Capture the cell that displays the provided text and extract its (X, Y) central coordinate. 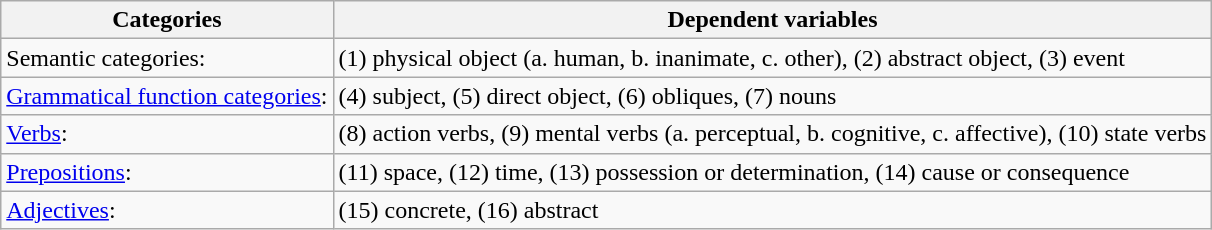
Semantic categories: (167, 58)
(11) space, (12) time, (13) possession or determination, (14) cause or consequence (772, 172)
(8) action verbs, (9) mental verbs (a. perceptual, b. cognitive, c. affective), (10) state verbs (772, 134)
Categories (167, 20)
Prepositions: (167, 172)
Dependent variables (772, 20)
Verbs: (167, 134)
(1) physical object (a. human, b. inanimate, c. other), (2) abstract object, (3) event (772, 58)
Grammatical function categories: (167, 96)
(4) subject, (5) direct object, (6) obliques, (7) nouns (772, 96)
Adjectives: (167, 210)
(15) concrete, (16) abstract (772, 210)
